Capture the cell that displays the provided text and extract its (x, y) central coordinate. 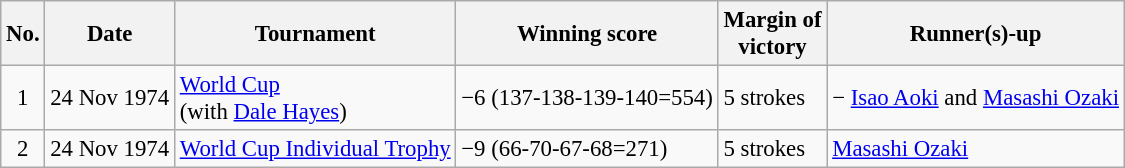
−6 (137-138-139-140=554) (587, 98)
1 (23, 98)
No. (23, 34)
Date (110, 34)
Tournament (315, 34)
− Isao Aoki and Masashi Ozaki (976, 98)
Margin ofvictory (772, 34)
Masashi Ozaki (976, 149)
Runner(s)-up (976, 34)
−9 (66-70-67-68=271) (587, 149)
Winning score (587, 34)
World Cup(with Dale Hayes) (315, 98)
2 (23, 149)
World Cup Individual Trophy (315, 149)
